For the text-containing cell, return its midpoint in [x, y] coordinate format. 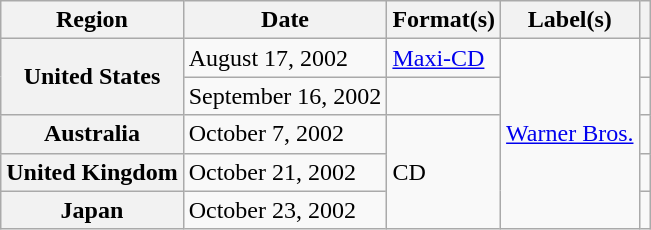
Warner Bros. [570, 134]
Maxi-CD [444, 58]
Label(s) [570, 20]
September 16, 2002 [285, 96]
October 21, 2002 [285, 172]
Japan [92, 210]
October 7, 2002 [285, 134]
CD [444, 172]
Australia [92, 134]
October 23, 2002 [285, 210]
Format(s) [444, 20]
Region [92, 20]
United Kingdom [92, 172]
United States [92, 77]
August 17, 2002 [285, 58]
Date [285, 20]
